Provide the (X, Y) coordinate of the cell's center where the given text is located.  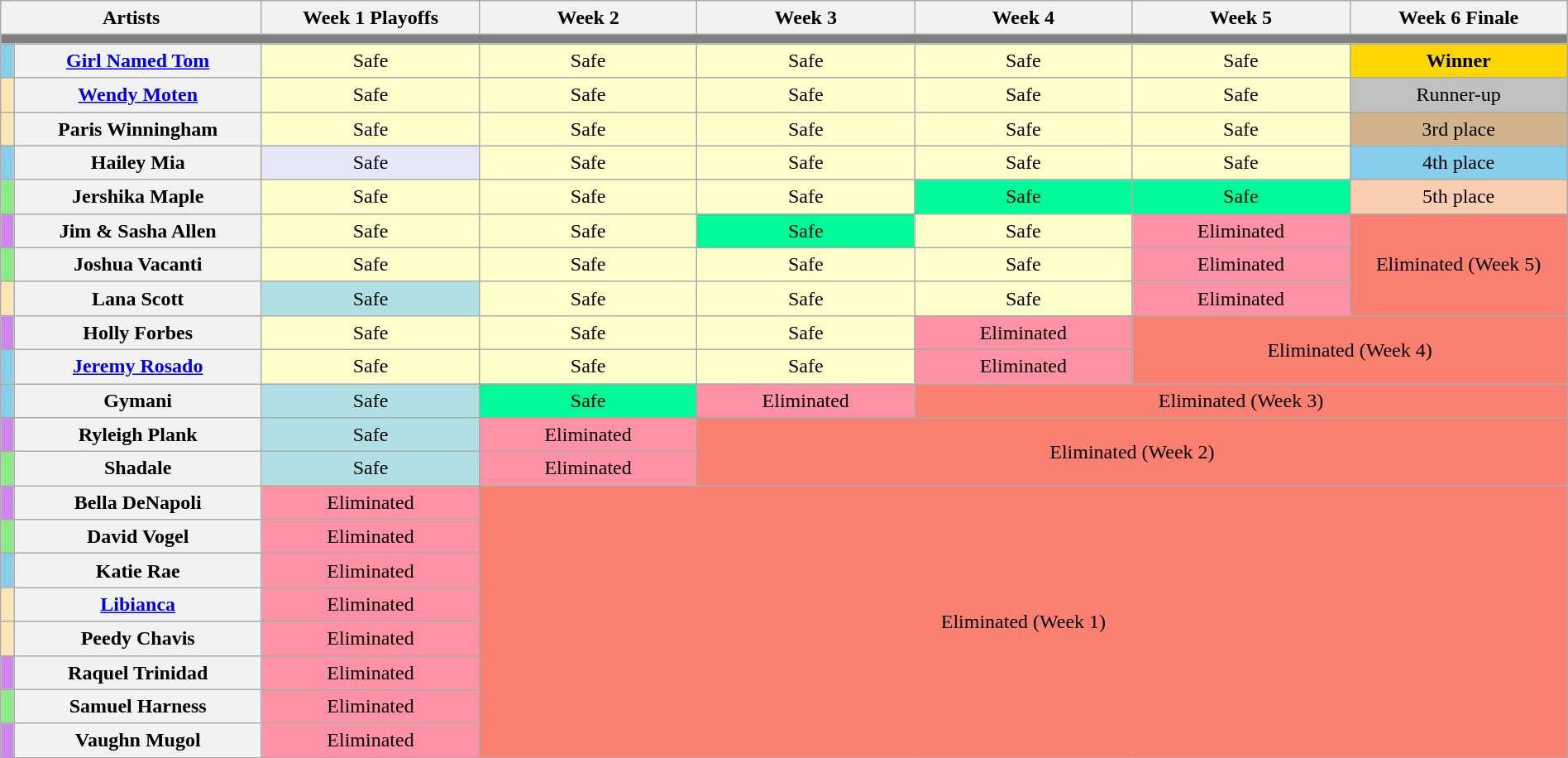
Bella DeNapoli (138, 503)
Wendy Moten (138, 94)
3rd place (1459, 129)
Jim & Sasha Allen (138, 230)
Lana Scott (138, 298)
Jershika Maple (138, 197)
Week 5 (1241, 18)
Week 1 Playoffs (370, 18)
4th place (1459, 162)
Eliminated (Week 4) (1350, 349)
Hailey Mia (138, 162)
Artists (131, 18)
Samuel Harness (138, 707)
Katie Rae (138, 571)
Runner-up (1459, 94)
Eliminated (Week 1) (1024, 621)
Joshua Vacanti (138, 265)
Week 2 (589, 18)
Winner (1459, 61)
Ryleigh Plank (138, 435)
Libianca (138, 604)
Girl Named Tom (138, 61)
Jeremy Rosado (138, 366)
Week 4 (1024, 18)
Paris Winningham (138, 129)
Peedy Chavis (138, 639)
Holly Forbes (138, 333)
Eliminated (Week 3) (1241, 401)
Gymani (138, 401)
Week 6 Finale (1459, 18)
Raquel Trinidad (138, 672)
Eliminated (Week 5) (1459, 265)
Shadale (138, 468)
Vaughn Mugol (138, 740)
David Vogel (138, 536)
Eliminated (Week 2) (1133, 452)
Week 3 (806, 18)
5th place (1459, 197)
